Provide the (x, y) coordinate of the cell's center where the given text is located.  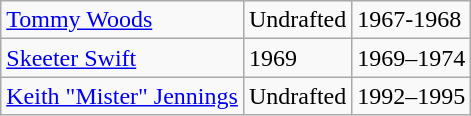
1969 (297, 58)
1967-1968 (412, 20)
1992–1995 (412, 96)
1969–1974 (412, 58)
Tommy Woods (122, 20)
Keith "Mister" Jennings (122, 96)
Skeeter Swift (122, 58)
